Capture the cell that displays the provided text and extract its (x, y) central coordinate. 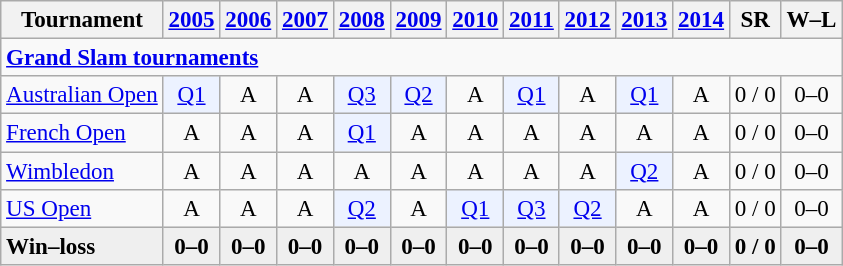
2013 (644, 20)
US Open (82, 209)
2010 (476, 20)
Tournament (82, 20)
2006 (248, 20)
2008 (362, 20)
2011 (532, 20)
2009 (418, 20)
2007 (306, 20)
French Open (82, 133)
Wimbledon (82, 171)
2005 (192, 20)
2012 (588, 20)
Australian Open (82, 95)
SR (755, 20)
2014 (702, 20)
Win–loss (82, 246)
W–L (812, 20)
Grand Slam tournaments (422, 58)
